From the cell containing the given text, extract its center point as [x, y] coordinate. 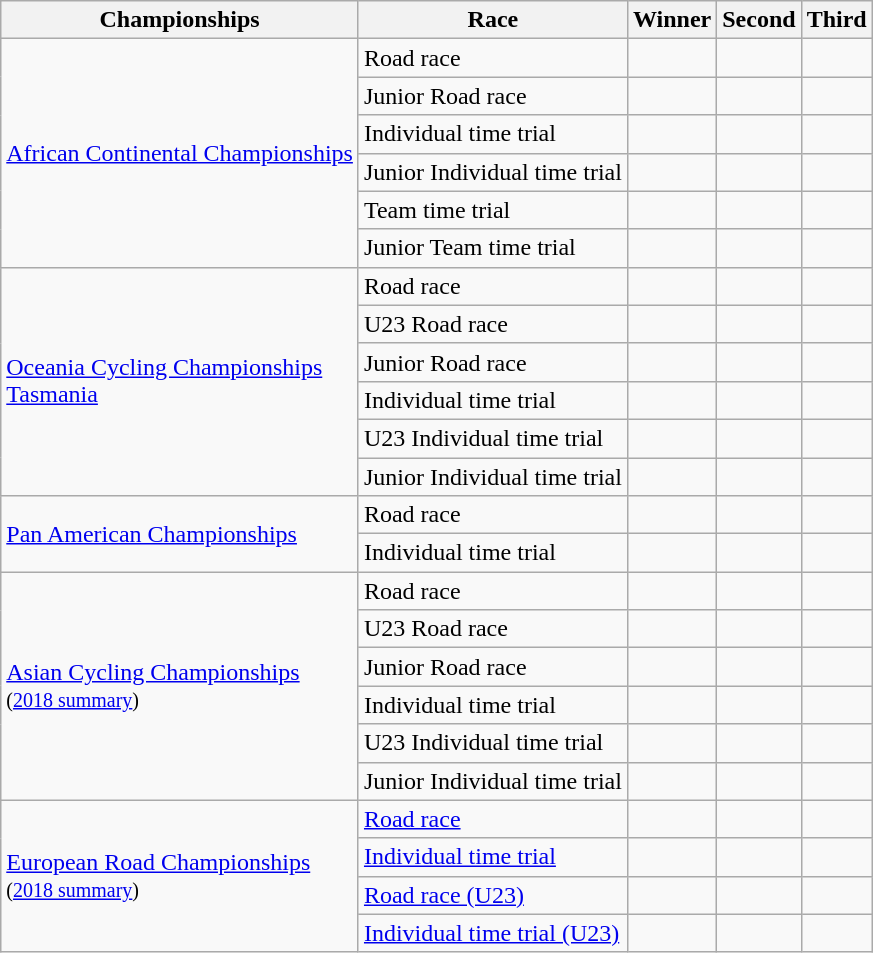
Championships [180, 20]
Road race (U23) [492, 895]
Third [836, 20]
Asian Cycling Championships (2018 summary) [180, 686]
Pan American Championships [180, 534]
Individual time trial (U23) [492, 933]
Team time trial [492, 210]
European Road Championships (2018 summary) [180, 876]
Second [759, 20]
Junior Team time trial [492, 248]
African Continental Championships [180, 153]
Oceania Cycling Championships Tasmania [180, 381]
Race [492, 20]
Winner [672, 20]
